Detect which cell encompasses the target text, then output its [X, Y] center coordinate. 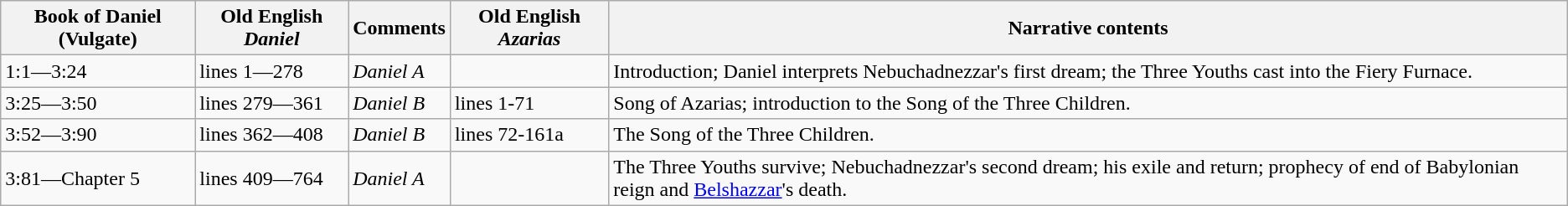
Old English Azarias [529, 28]
3:52—3:90 [98, 135]
lines 1-71 [529, 103]
Old English Daniel [271, 28]
lines 362—408 [271, 135]
1:1—3:24 [98, 71]
Narrative contents [1088, 28]
The Three Youths survive; Nebuchadnezzar's second dream; his exile and return; prophecy of end of Babylonian reign and Belshazzar's death. [1088, 178]
lines 1—278 [271, 71]
Book of Daniel (Vulgate) [98, 28]
Song of Azarias; introduction to the Song of the Three Children. [1088, 103]
The Song of the Three Children. [1088, 135]
3:81—Chapter 5 [98, 178]
lines 72-161a [529, 135]
lines 409—764 [271, 178]
Comments [400, 28]
Introduction; Daniel interprets Nebuchadnezzar's first dream; the Three Youths cast into the Fiery Furnace. [1088, 71]
3:25—3:50 [98, 103]
lines 279—361 [271, 103]
